Pinpoint the cell where the given text exists, returning its (x, y) midpoint coordinate. 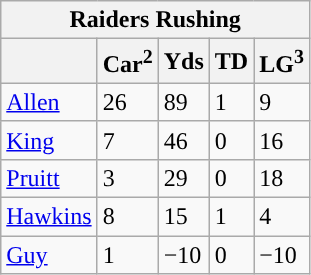
16 (282, 140)
Hawkins (49, 217)
Raiders Rushing (156, 20)
15 (184, 217)
Yds (184, 62)
4 (282, 217)
Car2 (128, 62)
Guy (49, 255)
Pruitt (49, 178)
29 (184, 178)
King (49, 140)
9 (282, 102)
46 (184, 140)
7 (128, 140)
26 (128, 102)
TD (231, 62)
18 (282, 178)
LG3 (282, 62)
Allen (49, 102)
8 (128, 217)
89 (184, 102)
3 (128, 178)
